Capture the cell that displays the provided text and extract its [x, y] central coordinate. 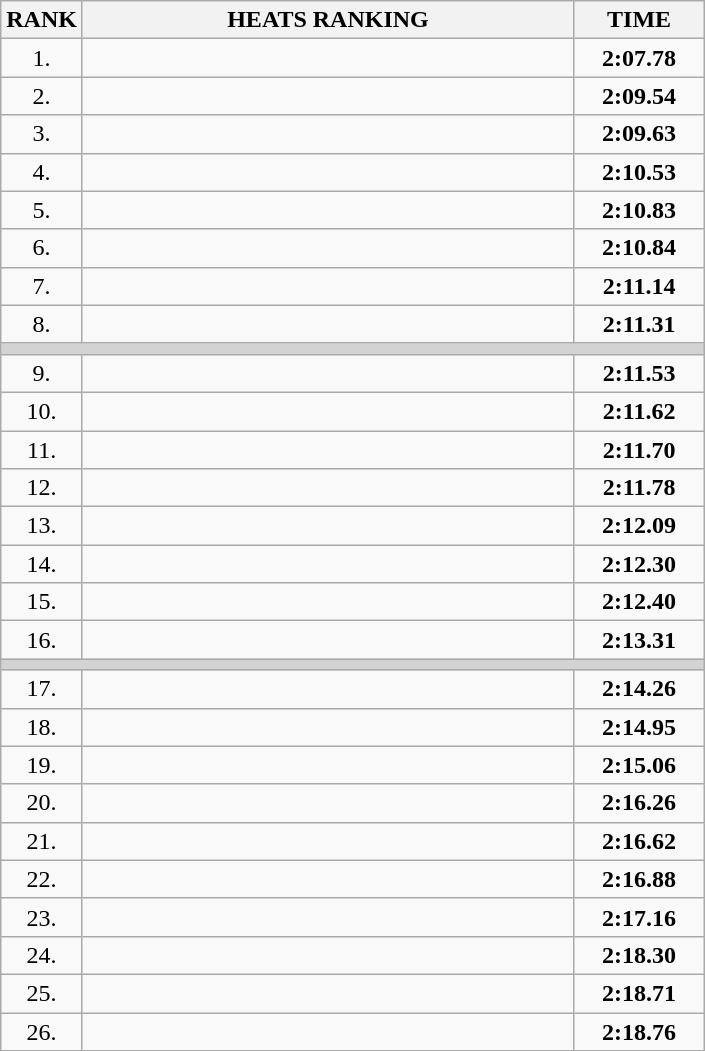
2:10.84 [640, 248]
2:18.76 [640, 1031]
2:10.83 [640, 210]
21. [42, 841]
3. [42, 134]
13. [42, 526]
2:12.40 [640, 602]
2:11.53 [640, 373]
2:07.78 [640, 58]
2:10.53 [640, 172]
5. [42, 210]
22. [42, 879]
2:11.78 [640, 488]
2:11.70 [640, 449]
2:18.71 [640, 993]
25. [42, 993]
2:13.31 [640, 640]
RANK [42, 20]
2:12.09 [640, 526]
11. [42, 449]
23. [42, 917]
24. [42, 955]
1. [42, 58]
20. [42, 803]
2:11.31 [640, 324]
2:16.88 [640, 879]
2:17.16 [640, 917]
19. [42, 765]
12. [42, 488]
2:16.62 [640, 841]
2:14.26 [640, 689]
18. [42, 727]
2:09.63 [640, 134]
6. [42, 248]
2:16.26 [640, 803]
2:14.95 [640, 727]
17. [42, 689]
2:11.14 [640, 286]
15. [42, 602]
14. [42, 564]
TIME [640, 20]
2:09.54 [640, 96]
7. [42, 286]
16. [42, 640]
2:11.62 [640, 411]
2. [42, 96]
4. [42, 172]
HEATS RANKING [328, 20]
2:15.06 [640, 765]
2:18.30 [640, 955]
8. [42, 324]
10. [42, 411]
9. [42, 373]
26. [42, 1031]
2:12.30 [640, 564]
